Detect which cell encompasses the target text, then output its [X, Y] center coordinate. 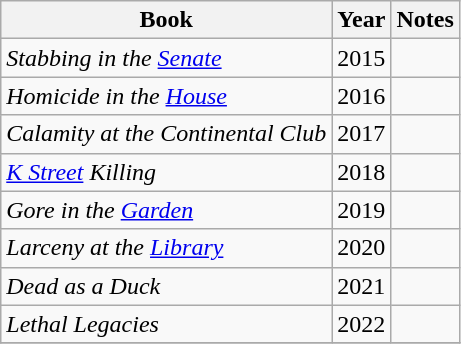
2021 [362, 286]
2020 [362, 248]
Larceny at the Library [166, 248]
2016 [362, 96]
Notes [425, 20]
Calamity at the Continental Club [166, 134]
Book [166, 20]
Stabbing in the Senate [166, 58]
Homicide in the House [166, 96]
Gore in the Garden [166, 210]
Dead as a Duck [166, 286]
2017 [362, 134]
2022 [362, 324]
2018 [362, 172]
2015 [362, 58]
Year [362, 20]
Lethal Legacies [166, 324]
K Street Killing [166, 172]
2019 [362, 210]
